Pinpoint the cell where the given text exists, returning its (X, Y) midpoint coordinate. 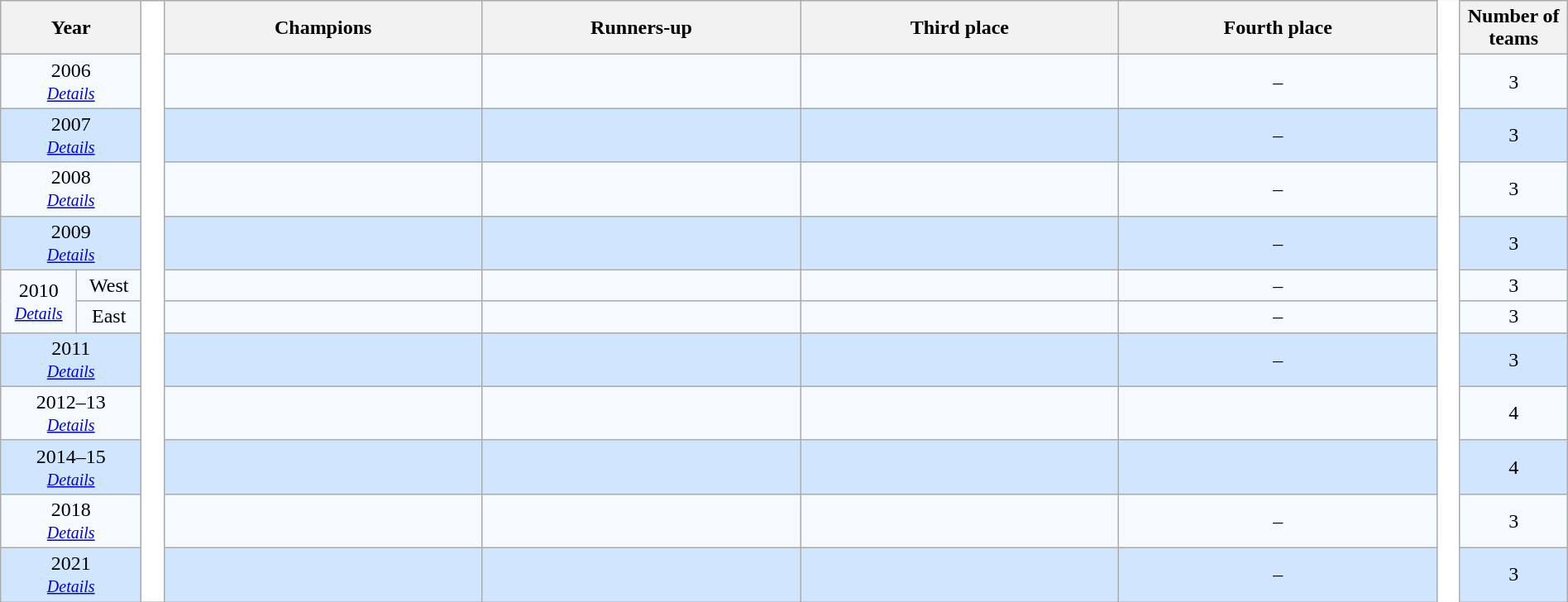
2006Details (71, 81)
2008Details (71, 189)
Fourth place (1279, 28)
Number of teams (1513, 28)
Third place (959, 28)
2014–15Details (71, 466)
2018Details (71, 521)
2021Details (71, 574)
Year (71, 28)
West (109, 285)
Runners-up (642, 28)
2011Details (71, 359)
East (109, 317)
2007Details (71, 136)
2012–13Details (71, 413)
2010Details (39, 301)
2009Details (71, 243)
Champions (323, 28)
